Scan for the cell matching the given text and deliver its (X, Y) coordinate at center. 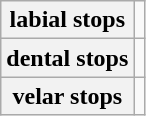
dental stops (68, 58)
velar stops (68, 96)
labial stops (68, 20)
